Return the (X, Y) coordinate for the center point of the cell that contains the specified text.  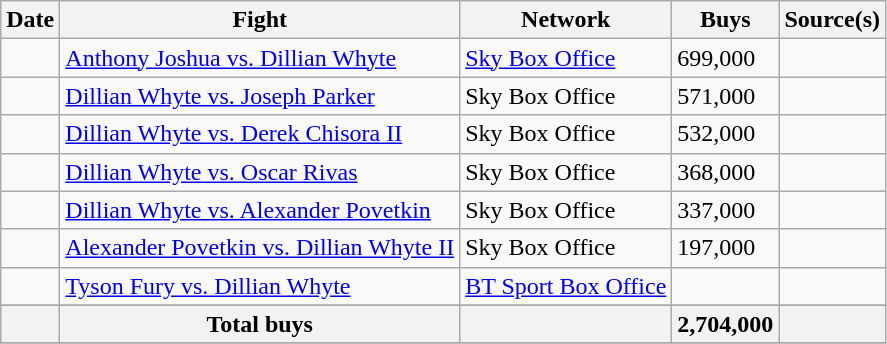
Dillian Whyte vs. Joseph Parker (260, 96)
337,000 (726, 210)
Dillian Whyte vs. Derek Chisora II (260, 134)
571,000 (726, 96)
2,704,000 (726, 324)
368,000 (726, 172)
197,000 (726, 248)
Total buys (260, 324)
Dillian Whyte vs. Oscar Rivas (260, 172)
532,000 (726, 134)
BT Sport Box Office (566, 286)
Tyson Fury vs. Dillian Whyte (260, 286)
Dillian Whyte vs. Alexander Povetkin (260, 210)
Alexander Povetkin vs. Dillian Whyte II (260, 248)
699,000 (726, 58)
Source(s) (832, 20)
Date (30, 20)
Anthony Joshua vs. Dillian Whyte (260, 58)
Network (566, 20)
Fight (260, 20)
Buys (726, 20)
